Pinpoint the cell where the given text exists, returning its [X, Y] midpoint coordinate. 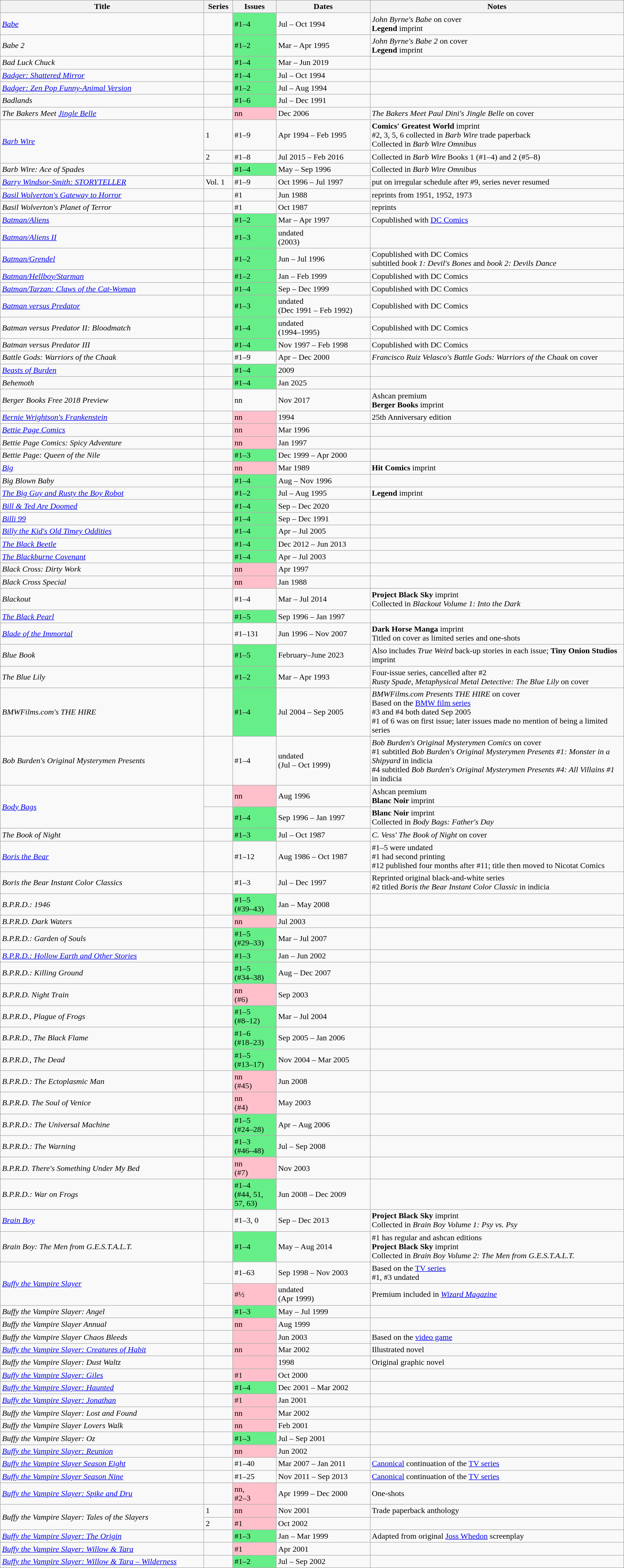
Hit Comics imprint [497, 468]
Issues [255, 7]
B.P.R.D., Plague of Frogs [102, 1016]
Aug 1996 [323, 796]
Black Cross Special [102, 582]
Batman/Tarzan: Claws of the Cat-Woman [102, 289]
Big [102, 468]
Collected in Barb Wire Omnibus [497, 169]
nn(#45) [255, 1081]
Dec 2012 – Jun 2013 [323, 544]
Francisco Ruiz Velasco's Battle Gods: Warriors of the Chaak on cover [497, 357]
John Byrne's Babe on coverLegend imprint [497, 24]
Bettie Page Comics: Spicy Adventure [102, 443]
Dec 2006 [323, 113]
Project Black Sky imprintCollected in Brain Boy Volume 1: Psy vs. Psy [497, 1221]
One-shots [497, 1494]
Jul – Dec 1997 [323, 883]
Mar – Jul 2007 [323, 939]
Dark Horse Manga imprintTitled on cover as limited series and one-shots [497, 634]
Adapted from original Joss Whedon screenplay [497, 1536]
Oct 2002 [323, 1523]
Jun – Jul 1996 [323, 259]
undated(2003) [323, 237]
#1–5(#13–17) [255, 1059]
Mar – Jun 2019 [323, 63]
Barry Windsor-Smith: STORYTELLER [102, 182]
nn,#2–3 [255, 1494]
Collected in Barb Wire Books 1 (#1–4) and 2 (#5–8) [497, 157]
Mar – Apr 1995 [323, 45]
#1–3, 0 [255, 1221]
Buffy the Vampire Slayer: Dust Waltz [102, 1362]
Jan – Mar 1999 [323, 1536]
Dec 1999 – Apr 2000 [323, 455]
Basil Wolverton's Gateway to Horror [102, 195]
Aug – Dec 2007 [323, 973]
Jul – Dec 1991 [323, 101]
Batman versus Predator II: Bloodmatch [102, 328]
Blade of the Immortal [102, 634]
Badger: Zen Pop Funny-Animal Version [102, 88]
Apr 1997 [323, 569]
Premium included in Wizard Magazine [497, 1295]
Jan 1997 [323, 443]
25th Anniversary edition [497, 417]
Bob Burden's Original Mysterymen Presents [102, 761]
undated(Jul – Oct 1999) [323, 761]
Buffy the Vampire Slayer Annual [102, 1324]
Buffy the Vampire Slayer Season Nine [102, 1476]
B.P.R.D., The Dead [102, 1059]
Also includes True Weird back-up stories in each issue; Tiny Onion Studios imprint [497, 655]
Aug – Nov 1996 [323, 481]
The Big Guy and Rusty the Boy Robot [102, 493]
Jul – Aug 1994 [323, 88]
Illustrated novel [497, 1349]
Billi 99 [102, 519]
Berger Books Free 2018 Preview [102, 400]
The Blue Lily [102, 677]
Nov 2011 – Sep 2013 [323, 1476]
1998 [323, 1362]
Legend imprint [497, 493]
BMWFilms.com's THE HIRE [102, 712]
Jul – Sep 2001 [323, 1438]
Jul – Sep 2002 [323, 1561]
Babe 2 [102, 45]
Apr – Aug 2006 [323, 1125]
Barb Wire [102, 141]
Copublished with DC Comicssubtitled book 1: Devil's Bones and book 2: Devils Dance [497, 259]
May 2003 [323, 1103]
Blue Book [102, 655]
Jul – Oct 1987 [323, 835]
B.P.R.D. Dark Waters [102, 921]
Buffy the Vampire Slayer: Jonathan [102, 1400]
B.P.R.D. The Soul of Venice [102, 1103]
Buffy the Vampire Slayer: The Origin [102, 1536]
Ashcan premiumBerger Books imprint [497, 400]
John Byrne's Babe 2 on coverLegend imprint [497, 45]
Bettie Page Comics [102, 430]
Billy the Kid's Old Timey Oddities [102, 531]
#1–4(#44, 51,57, 63) [255, 1194]
Basil Wolverton's Planet of Terror [102, 208]
Batman/Grendel [102, 259]
nn(#4) [255, 1103]
Sep – Dec 2020 [323, 506]
#1–5(#24–28) [255, 1125]
#1–5 were undated#1 had second printing#12 published four months after #11; title then moved to Nicotat Comics [497, 856]
Big Blown Baby [102, 481]
Sep 1998 – Nov 2003 [323, 1273]
Buffy the Vampire Slayer: Tales of the Slayers [102, 1517]
Jun 2008 – Dec 2009 [323, 1194]
Mar 1989 [323, 468]
Mar – Apr 1993 [323, 677]
Bernie Wrightson's Frankenstein [102, 417]
Based on the video game [497, 1337]
Comics' Greatest World imprint#2, 3, 5, 6 collected in Barb Wire trade paperbackCollected in Barb Wire Omnibus [497, 135]
Mar – Jul 2004 [323, 1016]
Vol. 1 [218, 182]
#1–8 [255, 157]
Sep – Dec 1999 [323, 289]
#½ [255, 1295]
The Black Pearl [102, 616]
Series [218, 7]
undated(1994–1995) [323, 328]
#1–25 [255, 1476]
Nov 1997 – Feb 1998 [323, 345]
Buffy the Vampire Slayer Chaos Bleeds [102, 1337]
Nov 2001 [323, 1511]
The Book of Night [102, 835]
Buffy the Vampire Slayer: Creatures of Habit [102, 1349]
Boris the Bear [102, 856]
Mar 1996 [323, 430]
B.P.R.D.: The Ectoplasmic Man [102, 1081]
B.P.R.D.: Garden of Souls [102, 939]
Ashcan premiumBlanc Noir imprint [497, 796]
Buffy the Vampire Slayer Season Eight [102, 1464]
Brain Boy: The Men from G.E.S.T.A.L.T. [102, 1247]
Bill & Ted Are Doomed [102, 506]
May – Jul 1999 [323, 1311]
undated(Dec 1991 – Feb 1992) [323, 306]
Jul – Aug 1995 [323, 493]
Trade paperback anthology [497, 1511]
Jun 2003 [323, 1337]
B.P.R.D.: 1946 [102, 904]
Batman versus Predator [102, 306]
Aug 1999 [323, 1324]
Beasts of Burden [102, 370]
Batman/Aliens II [102, 237]
Jan 2025 [323, 383]
Blanc Noir imprintCollected in Body Bags: Father's Day [497, 817]
Jan 1988 [323, 582]
Mar 2007 – Jan 2011 [323, 1464]
Dates [323, 7]
Oct 2000 [323, 1375]
#1–40 [255, 1464]
Jul 2015 – Feb 2016 [323, 157]
Nov 2004 – Mar 2005 [323, 1059]
Jun 2002 [323, 1451]
February–June 2023 [323, 655]
Nov 2017 [323, 400]
B.P.R.D. There's Something Under My Bed [102, 1168]
#1–5(#34–38) [255, 973]
B.P.R.D.: Hollow Earth and Other Stories [102, 956]
Battle Gods: Warriors of the Chaak [102, 357]
put on irregular schedule after #9, series never resumed [497, 182]
Buffy the Vampire Slayer: Angel [102, 1311]
#1–6 [255, 101]
B.P.R.D.: The Universal Machine [102, 1125]
B.P.R.D. Night Train [102, 995]
Buffy the Vampire Slayer: Haunted [102, 1388]
Barb Wire: Ace of Spades [102, 169]
Jan – Jun 2002 [323, 956]
Based on the TV series#1, #3 undated [497, 1273]
Reprinted original black-and-white series#2 titled Boris the Bear Instant Color Classic in indicia [497, 883]
Jul 2003 [323, 921]
Jun 2008 [323, 1081]
B.P.R.D.: The Warning [102, 1147]
Sep 2005 – Jan 2006 [323, 1038]
#1 has regular and ashcan editionsProject Black Sky imprintCollected in Brain Boy Volume 2: The Men from G.E.S.T.A.L.T. [497, 1247]
Four-issue series, cancelled after #2Rusty Spade, Metaphysical Metal Detective: The Blue Lily on cover [497, 677]
nn(#7) [255, 1168]
Jan – Feb 1999 [323, 276]
Original graphic novel [497, 1362]
Brain Boy [102, 1221]
B.P.R.D.: Killing Ground [102, 973]
The Black Beetle [102, 544]
Buffy the Vampire Slayer [102, 1284]
Batman/Aliens [102, 220]
Behemoth [102, 383]
Badlands [102, 101]
Buffy the Vampire Slayer: Giles [102, 1375]
Apr – Dec 2000 [323, 357]
May – Sep 1996 [323, 169]
B.P.R.D.: War on Frogs [102, 1194]
Batman versus Predator III [102, 345]
Bettie Page: Queen of the Nile [102, 455]
Buffy the Vampire Slayer: Reunion [102, 1451]
Boris the Bear Instant Color Classics [102, 883]
Sep – Dec 2013 [323, 1221]
Batman/Hellboy/Starman [102, 276]
Blackout [102, 599]
Jan – May 2008 [323, 904]
Black Cross: Dirty Work [102, 569]
Nov 2003 [323, 1168]
Buffy the Vampire Slayer: Oz [102, 1438]
Bad Luck Chuck [102, 63]
Mar – Jul 2014 [323, 599]
Aug 1986 – Oct 1987 [323, 856]
Jun 1996 – Nov 2007 [323, 634]
Apr 1994 – Feb 1995 [323, 135]
Feb 2001 [323, 1426]
Body Bags [102, 807]
Apr 1999 – Dec 2000 [323, 1494]
Title [102, 7]
2009 [323, 370]
Buffy the Vampire Slayer: Willow & Tara – Wilderness [102, 1561]
C. Vess' The Book of Night on cover [497, 835]
Jul – Sep 2008 [323, 1147]
#1–5(#29–33) [255, 939]
The Blackburne Covenant [102, 557]
Badger: Shattered Mirror [102, 75]
#1–5(#39–43) [255, 904]
Oct 1987 [323, 208]
reprints from 1951, 1952, 1973 [497, 195]
Sep – Dec 1991 [323, 519]
The Bakers Meet Jingle Belle [102, 113]
nn(#6) [255, 995]
Buffy the Vampire Slayer: Willow & Tara [102, 1549]
#1–63 [255, 1273]
Mar – Apr 1997 [323, 220]
#1–5(#8–12) [255, 1016]
Jun 1988 [323, 195]
Babe [102, 24]
Buffy the Vampire Slayer: Spike and Dru [102, 1494]
Dec 2001 – Mar 2002 [323, 1388]
reprints [497, 208]
B.P.R.D., The Black Flame [102, 1038]
Apr 2001 [323, 1549]
Buffy the Vampire Slayer Lovers Walk [102, 1426]
undated(Apr 1999) [323, 1295]
#1–6(#18–23) [255, 1038]
1994 [323, 417]
#1–3(#46–48) [255, 1147]
Project Black Sky imprintCollected in Blackout Volume 1: Into the Dark [497, 599]
Apr – Jul 2005 [323, 531]
Jul 2004 – Sep 2005 [323, 712]
Notes [497, 7]
Jan 2001 [323, 1400]
Oct 1996 – Jul 1997 [323, 182]
The Bakers Meet Paul Dini's Jingle Belle on cover [497, 113]
#1–131 [255, 634]
#1–12 [255, 856]
Apr – Jul 2003 [323, 557]
May – Aug 2014 [323, 1247]
Sep 2003 [323, 995]
Buffy the Vampire Slayer: Lost and Found [102, 1413]
